Locate the cell with the specified text and output its [x, y] center coordinate. 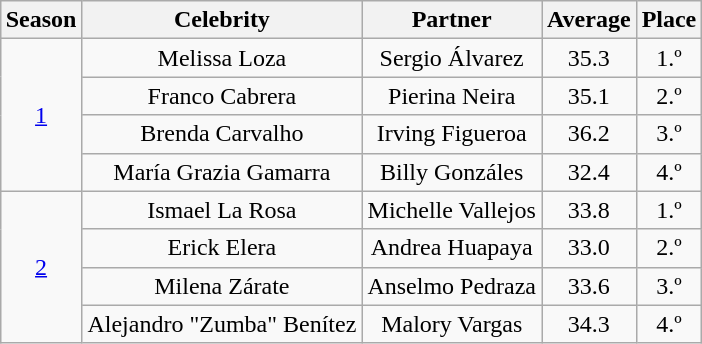
Celebrity [222, 20]
Michelle Vallejos [452, 210]
33.0 [590, 248]
32.4 [590, 172]
Irving Figueroa [452, 134]
Erick Elera [222, 248]
Milena Zárate [222, 286]
Alejandro "Zumba" Benítez [222, 324]
1 [41, 115]
35.3 [590, 58]
Melissa Loza [222, 58]
Anselmo Pedraza [452, 286]
Franco Cabrera [222, 96]
Average [590, 20]
María Grazia Gamarra [222, 172]
Malory Vargas [452, 324]
Place [669, 20]
33.6 [590, 286]
Andrea Huapaya [452, 248]
Pierina Neira [452, 96]
Season [41, 20]
34.3 [590, 324]
Partner [452, 20]
Ismael La Rosa [222, 210]
36.2 [590, 134]
33.8 [590, 210]
Billy Gonzáles [452, 172]
Brenda Carvalho [222, 134]
2 [41, 267]
35.1 [590, 96]
Sergio Álvarez [452, 58]
